Identify which cell holds the provided text, then report its (X, Y) central coordinate. 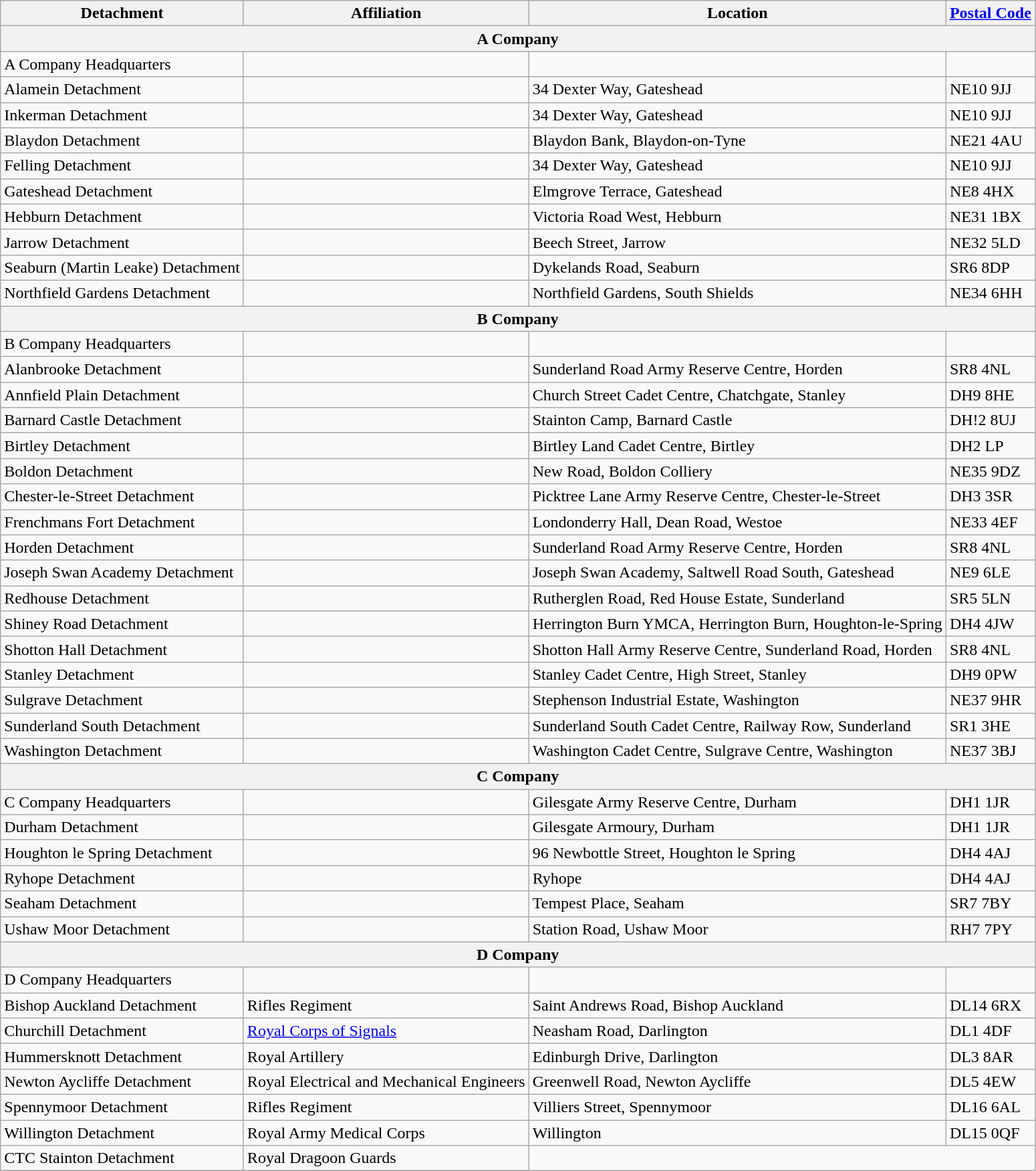
Gateshead Detachment (122, 191)
Royal Electrical and Mechanical Engineers (386, 1081)
Northfield Gardens, South Shields (737, 293)
Dykelands Road, Seaburn (737, 267)
Ryhope Detachment (122, 878)
Houghton le Spring Detachment (122, 853)
Elmgrove Terrace, Gateshead (737, 191)
Location (737, 13)
Frenchmans Fort Detachment (122, 522)
Gilesgate Army Reserve Centre, Durham (737, 802)
NE33 4EF (991, 522)
Barnard Castle Detachment (122, 420)
DH!2 8UJ (991, 420)
Victoria Road West, Hebburn (737, 217)
Felling Detachment (122, 166)
NE34 6HH (991, 293)
D Company Headquarters (122, 980)
DH3 3SR (991, 497)
Horden Detachment (122, 547)
C Company (518, 777)
Royal Dragoon Guards (386, 1158)
DL14 6RX (991, 1005)
Hebburn Detachment (122, 217)
SR6 8DP (991, 267)
Stanley Cadet Centre, High Street, Stanley (737, 674)
Beech Street, Jarrow (737, 242)
Shiney Road Detachment (122, 624)
Sulgrave Detachment (122, 700)
Durham Detachment (122, 827)
Sunderland South Detachment (122, 725)
Sunderland South Cadet Centre, Railway Row, Sunderland (737, 725)
Royal Army Medical Corps (386, 1133)
Joseph Swan Academy Detachment (122, 573)
Washington Detachment (122, 751)
Hummersknott Detachment (122, 1056)
New Road, Boldon Colliery (737, 471)
Shotton Hall Detachment (122, 649)
Churchill Detachment (122, 1031)
DL5 4EW (991, 1081)
Gilesgate Armoury, Durham (737, 827)
Stainton Camp, Barnard Castle (737, 420)
A Company Headquarters (122, 64)
Annfield Plain Detachment (122, 395)
Tempest Place, Seaham (737, 904)
Washington Cadet Centre, Sulgrave Centre, Washington (737, 751)
Londonderry Hall, Dean Road, Westoe (737, 522)
Bishop Auckland Detachment (122, 1005)
NE37 9HR (991, 700)
Chester-le-Street Detachment (122, 497)
Seaburn (Martin Leake) Detachment (122, 267)
Shotton Hall Army Reserve Centre, Sunderland Road, Horden (737, 649)
Stephenson Industrial Estate, Washington (737, 700)
Greenwell Road, Newton Aycliffe (737, 1081)
Postal Code (991, 13)
Affiliation (386, 13)
B Company Headquarters (122, 344)
Detachment (122, 13)
SR1 3HE (991, 725)
96 Newbottle Street, Houghton le Spring (737, 853)
Spennymoor Detachment (122, 1107)
B Company (518, 319)
DL16 6AL (991, 1107)
Ushaw Moor Detachment (122, 929)
DL15 0QF (991, 1133)
Birtley Detachment (122, 446)
DH9 8HE (991, 395)
D Company (518, 954)
Birtley Land Cadet Centre, Birtley (737, 446)
Redhouse Detachment (122, 598)
DH2 LP (991, 446)
Herrington Burn YMCA, Herrington Burn, Houghton-le-Spring (737, 624)
DL1 4DF (991, 1031)
A Company (518, 39)
Blaydon Detachment (122, 140)
SR7 7BY (991, 904)
Willington (737, 1133)
Inkerman Detachment (122, 115)
DH4 4JW (991, 624)
Blaydon Bank, Blaydon-on-Tyne (737, 140)
Newton Aycliffe Detachment (122, 1081)
Alamein Detachment (122, 90)
Royal Artillery (386, 1056)
Picktree Lane Army Reserve Centre, Chester-le-Street (737, 497)
NE9 6LE (991, 573)
NE32 5LD (991, 242)
CTC Stainton Detachment (122, 1158)
Royal Corps of Signals (386, 1031)
NE8 4HX (991, 191)
NE37 3BJ (991, 751)
Boldon Detachment (122, 471)
Joseph Swan Academy, Saltwell Road South, Gateshead (737, 573)
Neasham Road, Darlington (737, 1031)
Station Road, Ushaw Moor (737, 929)
Northfield Gardens Detachment (122, 293)
Ryhope (737, 878)
Saint Andrews Road, Bishop Auckland (737, 1005)
C Company Headquarters (122, 802)
Church Street Cadet Centre, Chatchgate, Stanley (737, 395)
Alanbrooke Detachment (122, 370)
DH9 0PW (991, 674)
Stanley Detachment (122, 674)
NE35 9DZ (991, 471)
RH7 7PY (991, 929)
Willington Detachment (122, 1133)
Villiers Street, Spennymoor (737, 1107)
NE21 4AU (991, 140)
NE31 1BX (991, 217)
Seaham Detachment (122, 904)
SR5 5LN (991, 598)
Jarrow Detachment (122, 242)
Edinburgh Drive, Darlington (737, 1056)
Rutherglen Road, Red House Estate, Sunderland (737, 598)
DL3 8AR (991, 1056)
